Return [x, y] of the center of cell containing provided text 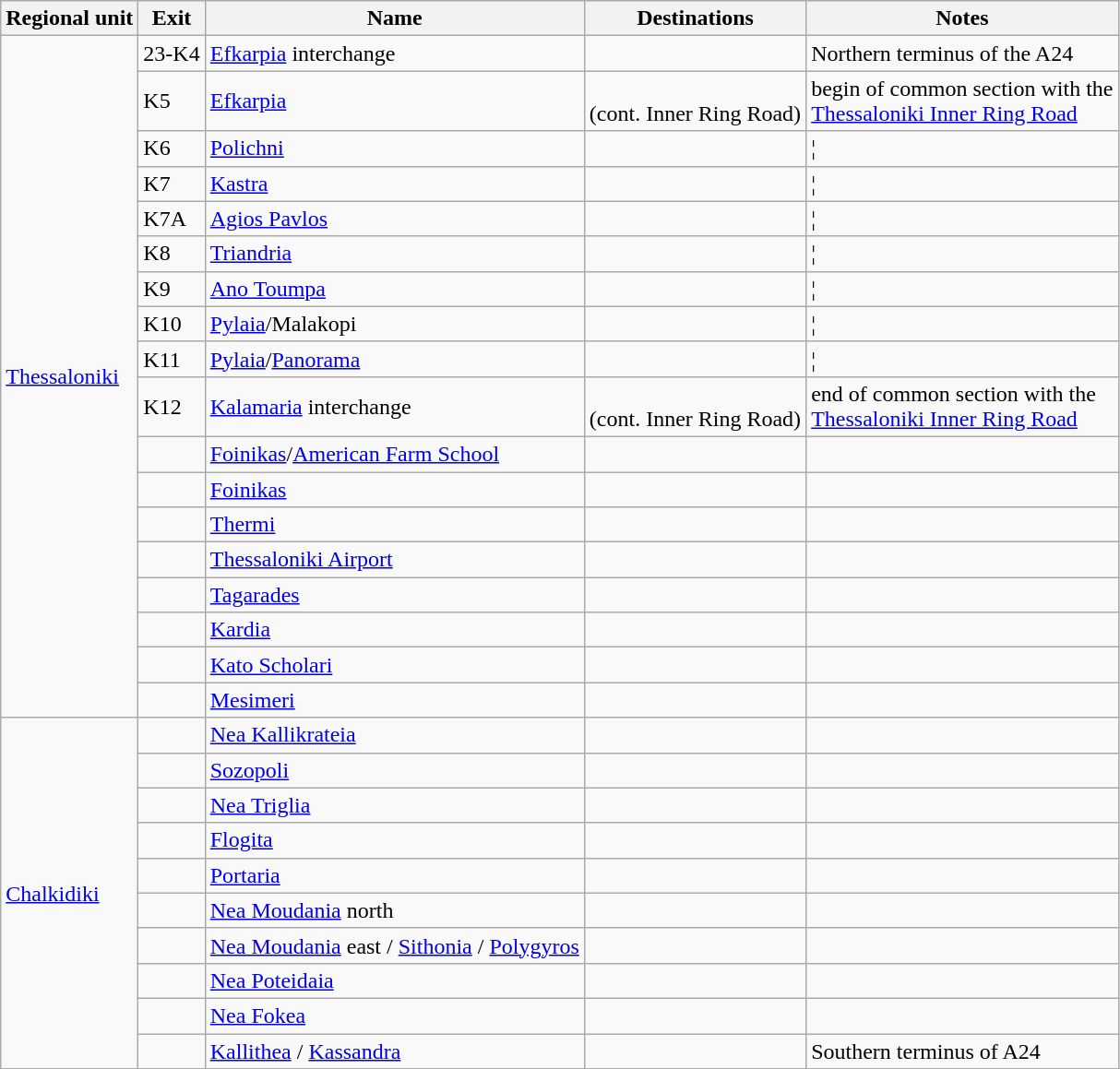
Name [395, 18]
Southern terminus of A24 [962, 1051]
K9 [172, 289]
Flogita [395, 840]
Nea Moudania north [395, 910]
Nea Fokea [395, 1016]
Kastra [395, 184]
Polichni [395, 148]
K6 [172, 148]
Nea Poteidaia [395, 980]
Nea Triglia [395, 805]
begin of common section with theThessaloniki Inner Ring Road [962, 101]
K7A [172, 219]
Northern terminus of the A24 [962, 53]
Sozopoli [395, 770]
Nea Moudania east / Sithonia / Polygyros [395, 945]
Mesimeri [395, 700]
Kalamaria interchange [395, 406]
K12 [172, 406]
end of common section with theThessaloniki Inner Ring Road [962, 406]
Agios Pavlos [395, 219]
Regional unit [70, 18]
Foinikas [395, 490]
K5 [172, 101]
Efkarpia interchange [395, 53]
K10 [172, 324]
Chalkidiki [70, 893]
Kato Scholari [395, 665]
Pylaia/Panorama [395, 359]
23-K4 [172, 53]
Nea Kallikrateia [395, 735]
Exit [172, 18]
Destinations [695, 18]
Kallithea / Kassandra [395, 1051]
K7 [172, 184]
Thessaloniki Airport [395, 560]
Tagarades [395, 595]
Thermi [395, 525]
Ano Toumpa [395, 289]
Portaria [395, 875]
Foinikas/American Farm School [395, 454]
Pylaia/Malakopi [395, 324]
Kardia [395, 630]
Efkarpia [395, 101]
Triandria [395, 254]
Notes [962, 18]
K8 [172, 254]
K11 [172, 359]
Thessaloniki [70, 376]
